Pinpoint the cell where the given text exists, returning its (x, y) midpoint coordinate. 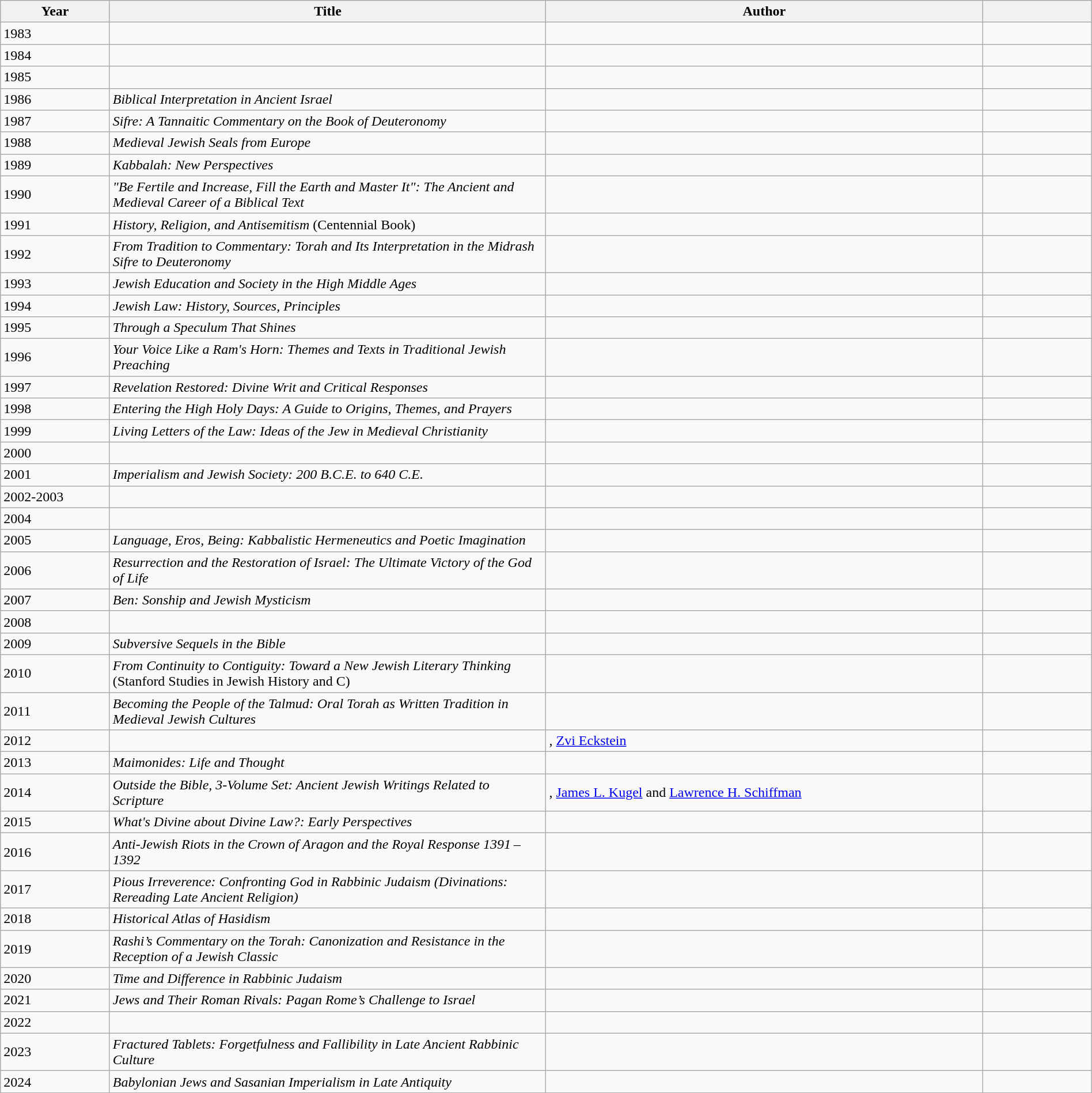
1998 (55, 409)
1993 (55, 283)
2009 (55, 644)
From Tradition to Commentary: Torah and Its Interpretation in the Midrash Sifre to Deuteronomy (328, 254)
2007 (55, 600)
Time and Difference in Rabbinic Judaism (328, 978)
1991 (55, 224)
Sifre: A Tannaitic Commentary on the Book of Deuteronomy (328, 121)
Entering the High Holy Days: A Guide to Origins, Themes, and Prayers (328, 409)
Revelation Restored: Divine Writ and Critical Responses (328, 387)
2013 (55, 763)
1992 (55, 254)
1989 (55, 165)
Maimonides: Life and Thought (328, 763)
1986 (55, 99)
1990 (55, 195)
1999 (55, 431)
What's Divine about Divine Law?: Early Perspectives (328, 822)
Resurrection and the Restoration of Israel: The Ultimate Victory of the God of Life (328, 570)
2016 (55, 852)
Ben: Sonship and Jewish Mysticism (328, 600)
2019 (55, 948)
2005 (55, 540)
2000 (55, 453)
1995 (55, 328)
Historical Atlas of Hasidism (328, 919)
, James L. Kugel and Lawrence H. Schiffman (764, 793)
Your Voice Like a Ram's Horn: Themes and Texts in Traditional Jewish Preaching (328, 357)
"Be Fertile and Increase, Fill the Earth and Master It": The Ancient and Medieval Career of a Biblical Text (328, 195)
1985 (55, 77)
Kabbalah: New Perspectives (328, 165)
2015 (55, 822)
Fractured Tablets: Forgetfulness and Fallibility in Late Ancient Rabbinic Culture (328, 1052)
1997 (55, 387)
2004 (55, 519)
1994 (55, 306)
2020 (55, 978)
Babylonian Jews and Sasanian Imperialism in Late Antiquity (328, 1081)
Anti-Jewish Riots in the Crown of Aragon and the Royal Response 1391 – 1392 (328, 852)
2008 (55, 622)
Living Letters of the Law: Ideas of the Jew in Medieval Christianity (328, 431)
2001 (55, 475)
2012 (55, 741)
1983 (55, 33)
Through a Speculum That Shines (328, 328)
2024 (55, 1081)
1988 (55, 143)
2011 (55, 711)
Biblical Interpretation in Ancient Israel (328, 99)
Medieval Jewish Seals from Europe (328, 143)
2018 (55, 919)
Jewish Education and Society in the High Middle Ages (328, 283)
Language, Eros, Being: Kabbalistic Hermeneutics and Poetic Imagination (328, 540)
Jews and Their Roman Rivals: Pagan Rome’s Challenge to Israel (328, 1000)
2022 (55, 1022)
Imperialism and Jewish Society: 200 B.C.E. to 640 C.E. (328, 475)
1996 (55, 357)
Title (328, 12)
2017 (55, 890)
Author (764, 12)
2010 (55, 673)
History, Religion, and Antisemitism (Centennial Book) (328, 224)
2023 (55, 1052)
2014 (55, 793)
Pious Irreverence: Confronting God in Rabbinic Judaism (Divinations: Rereading Late Ancient Religion) (328, 890)
Rashi’s Commentary on the Torah: Canonization and Resistance in the Reception of a Jewish Classic (328, 948)
1984 (55, 55)
Subversive Sequels in the Bible (328, 644)
Jewish Law: History, Sources, Principles (328, 306)
Outside the Bible, 3-Volume Set: Ancient Jewish Writings Related to Scripture (328, 793)
Year (55, 12)
From Continuity to Contiguity: Toward a New Jewish Literary Thinking (Stanford Studies in Jewish History and C) (328, 673)
, Zvi Eckstein (764, 741)
2002-2003 (55, 497)
1987 (55, 121)
2021 (55, 1000)
2006 (55, 570)
Becoming the People of the Talmud: Oral Torah as Written Tradition in Medieval Jewish Cultures (328, 711)
